Pinpoint the cell where the given text exists, returning its [x, y] midpoint coordinate. 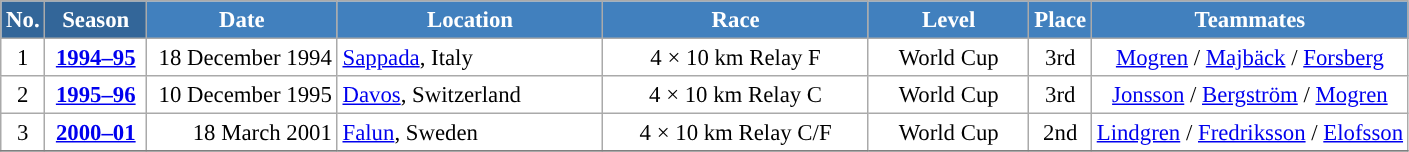
10 December 1995 [242, 95]
3 [23, 133]
Mogren / Majbäck / Forsberg [1250, 58]
Location [470, 20]
Teammates [1250, 20]
Race [736, 20]
2000–01 [96, 133]
4 × 10 km Relay C/F [736, 133]
Lindgren / Fredriksson / Elofsson [1250, 133]
1995–96 [96, 95]
Sappada, Italy [470, 58]
4 × 10 km Relay C [736, 95]
No. [23, 20]
Davos, Switzerland [470, 95]
4 × 10 km Relay F [736, 58]
1 [23, 58]
18 December 1994 [242, 58]
Place [1060, 20]
2nd [1060, 133]
Falun, Sweden [470, 133]
18 March 2001 [242, 133]
Season [96, 20]
Level [948, 20]
Date [242, 20]
1994–95 [96, 58]
2 [23, 95]
Jonsson / Bergström / Mogren [1250, 95]
